Locate the cell with the specified text and output its (X, Y) center coordinate. 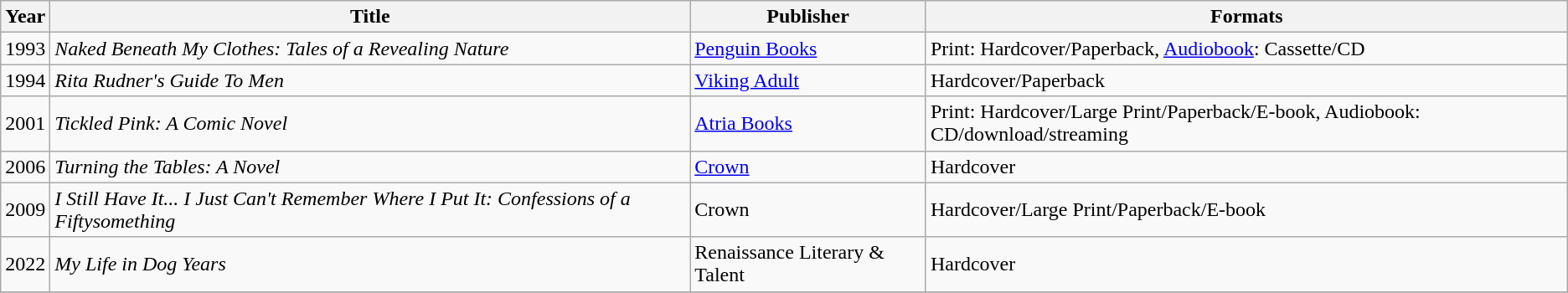
Print: Hardcover/Large Print/Paperback/E-book, Audiobook: CD/download/streaming (1246, 124)
Formats (1246, 17)
Atria Books (808, 124)
Viking Adult (808, 80)
Year (25, 17)
Rita Rudner's Guide To Men (370, 80)
Print: Hardcover/Paperback, Audiobook: Cassette/CD (1246, 49)
2009 (25, 209)
Turning the Tables: A Novel (370, 167)
1994 (25, 80)
Penguin Books (808, 49)
Renaissance Literary & Talent (808, 265)
1993 (25, 49)
My Life in Dog Years (370, 265)
Naked Beneath My Clothes: Tales of a Revealing Nature (370, 49)
Publisher (808, 17)
2001 (25, 124)
Title (370, 17)
2006 (25, 167)
I Still Have It... I Just Can't Remember Where I Put It: Confessions of a Fiftysomething (370, 209)
Hardcover/Paperback (1246, 80)
2022 (25, 265)
Hardcover/Large Print/Paperback/E-book (1246, 209)
Tickled Pink: A Comic Novel (370, 124)
